Find where the given text appears and provide that cell's center as [X, Y] coordinate. 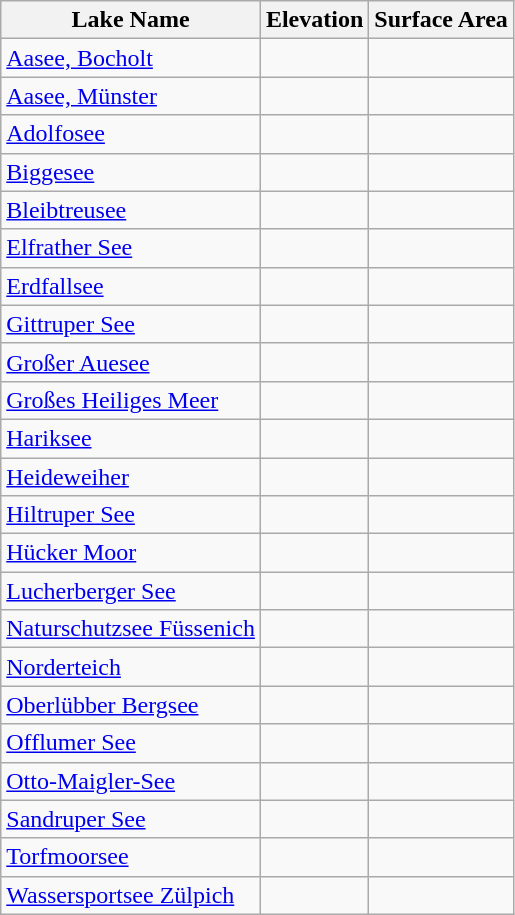
Sandruper See [131, 819]
Aasee, Bocholt [131, 58]
Elevation [314, 20]
Erdfallsee [131, 286]
Aasee, Münster [131, 96]
Adolfosee [131, 134]
Heideweiher [131, 477]
Hariksee [131, 438]
Elfrather See [131, 248]
Großer Auesee [131, 362]
Lucherberger See [131, 591]
Oberlübber Bergsee [131, 705]
Gittruper See [131, 324]
Bleibtreusee [131, 210]
Torfmoorsee [131, 857]
Biggesee [131, 172]
Wassersportsee Zülpich [131, 895]
Hiltruper See [131, 515]
Surface Area [442, 20]
Offlumer See [131, 743]
Norderteich [131, 667]
Großes Heiliges Meer [131, 400]
Naturschutzsee Füssenich [131, 629]
Otto-Maigler-See [131, 781]
Lake Name [131, 20]
Hücker Moor [131, 553]
